From the cell containing the given text, extract its center point as (X, Y) coordinate. 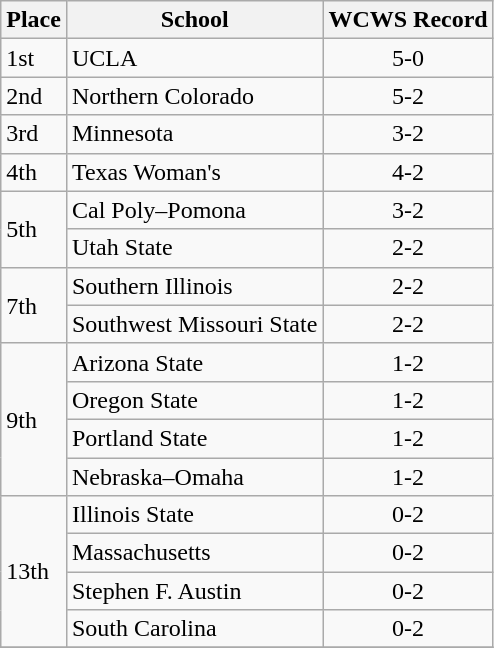
Minnesota (194, 134)
5th (34, 229)
4-2 (408, 172)
5-0 (408, 58)
South Carolina (194, 629)
Utah State (194, 248)
WCWS Record (408, 20)
Place (34, 20)
Oregon State (194, 400)
7th (34, 305)
1st (34, 58)
UCLA (194, 58)
Southern Illinois (194, 286)
4th (34, 172)
9th (34, 419)
Massachusetts (194, 553)
Stephen F. Austin (194, 591)
Southwest Missouri State (194, 324)
Nebraska–Omaha (194, 477)
Illinois State (194, 515)
Portland State (194, 438)
Arizona State (194, 362)
Northern Colorado (194, 96)
2nd (34, 96)
3rd (34, 134)
13th (34, 572)
Cal Poly–Pomona (194, 210)
School (194, 20)
Texas Woman's (194, 172)
5-2 (408, 96)
